Extract the [X, Y] coordinate from the center of the cell holding the provided text.  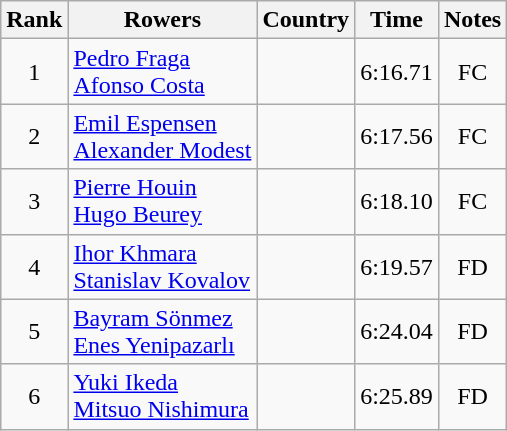
Notes [472, 20]
6:17.56 [397, 136]
Emil EspensenAlexander Modest [162, 136]
Country [306, 20]
4 [34, 266]
6:19.57 [397, 266]
Ihor KhmaraStanislav Kovalov [162, 266]
Pierre HouinHugo Beurey [162, 202]
6:24.04 [397, 332]
6:16.71 [397, 72]
Rowers [162, 20]
2 [34, 136]
Pedro FragaAfonso Costa [162, 72]
6 [34, 396]
6:25.89 [397, 396]
Time [397, 20]
Bayram SönmezEnes Yenipazarlı [162, 332]
3 [34, 202]
6:18.10 [397, 202]
5 [34, 332]
Yuki IkedaMitsuo Nishimura [162, 396]
Rank [34, 20]
1 [34, 72]
